Find where the given text appears and provide that cell's center as (x, y) coordinate. 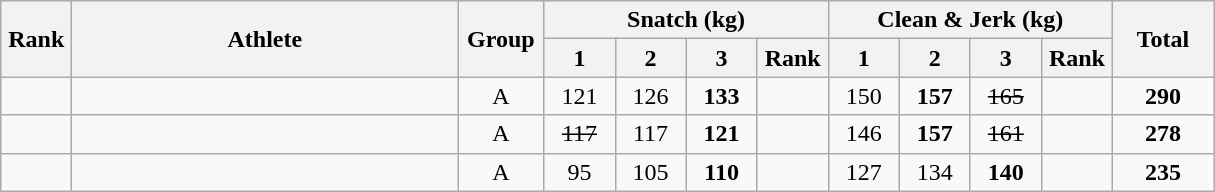
Total (1162, 39)
Athlete (265, 39)
110 (722, 172)
134 (934, 172)
127 (864, 172)
235 (1162, 172)
140 (1006, 172)
95 (580, 172)
Snatch (kg) (686, 20)
Group (501, 39)
146 (864, 134)
161 (1006, 134)
278 (1162, 134)
165 (1006, 96)
150 (864, 96)
Clean & Jerk (kg) (970, 20)
105 (650, 172)
133 (722, 96)
126 (650, 96)
290 (1162, 96)
